Search for the cell housing the specified text and yield its (x, y) center coordinate. 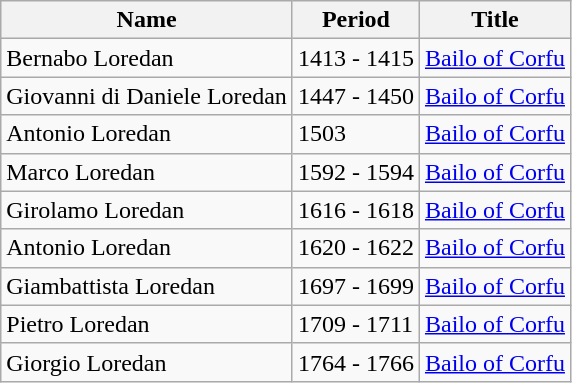
1697 - 1699 (356, 286)
Title (494, 20)
1764 - 1766 (356, 362)
Giovanni di Daniele Loredan (147, 96)
Girolamo Loredan (147, 210)
1616 - 1618 (356, 210)
1503 (356, 134)
Period (356, 20)
Giambattista Loredan (147, 286)
1413 - 1415 (356, 58)
1447 - 1450 (356, 96)
Giorgio Loredan (147, 362)
Name (147, 20)
1709 - 1711 (356, 324)
1592 - 1594 (356, 172)
Pietro Loredan (147, 324)
Bernabo Loredan (147, 58)
Marco Loredan (147, 172)
1620 - 1622 (356, 248)
